From the cell containing the given text, extract its center point as [X, Y] coordinate. 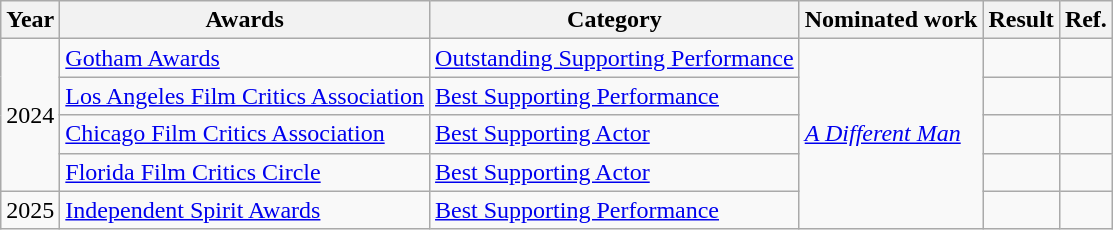
Category [615, 20]
A Different Man [891, 134]
2024 [30, 115]
Florida Film Critics Circle [245, 172]
Los Angeles Film Critics Association [245, 96]
Nominated work [891, 20]
Independent Spirit Awards [245, 210]
Gotham Awards [245, 58]
Ref. [1086, 20]
Chicago Film Critics Association [245, 134]
Year [30, 20]
Result [1021, 20]
2025 [30, 210]
Awards [245, 20]
Outstanding Supporting Performance [615, 58]
